Find where the given text appears and provide that cell's center as (x, y) coordinate. 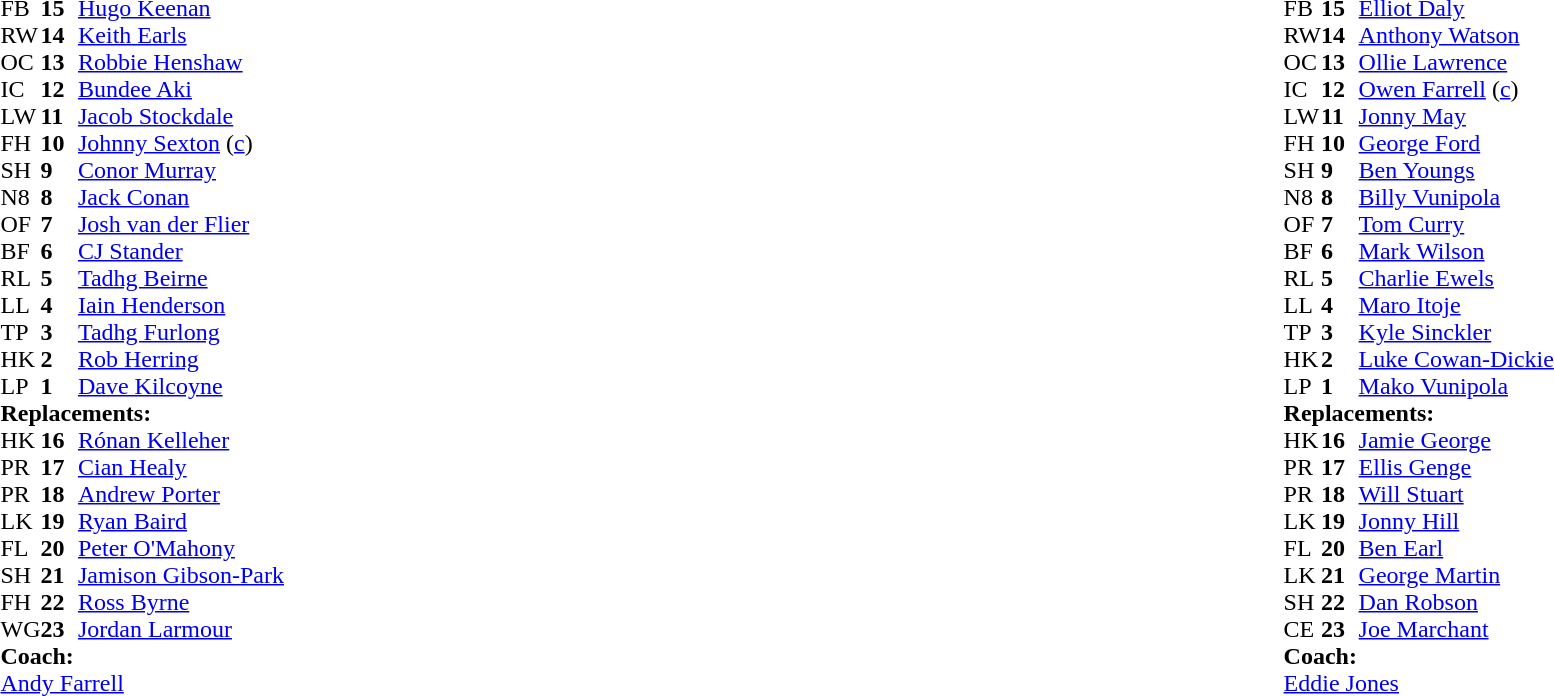
Josh van der Flier (181, 224)
Luke Cowan-Dickie (1456, 360)
Conor Murray (181, 170)
Ben Earl (1456, 548)
Robbie Henshaw (181, 62)
Peter O'Mahony (181, 548)
Jonny May (1456, 116)
Joe Marchant (1456, 630)
Rónan Kelleher (181, 440)
Andrew Porter (181, 494)
Mark Wilson (1456, 252)
George Martin (1456, 576)
Iain Henderson (181, 306)
Ollie Lawrence (1456, 62)
Jonny Hill (1456, 522)
Tadhg Furlong (181, 332)
CJ Stander (181, 252)
Anthony Watson (1456, 36)
Billy Vunipola (1456, 198)
CE (1303, 630)
Charlie Ewels (1456, 278)
Jordan Larmour (181, 630)
Jamison Gibson-Park (181, 576)
Cian Healy (181, 468)
Maro Itoje (1456, 306)
Tom Curry (1456, 224)
Rob Herring (181, 360)
Mako Vunipola (1456, 386)
Johnny Sexton (c) (181, 144)
Ben Youngs (1456, 170)
Ellis Genge (1456, 468)
Jacob Stockdale (181, 116)
WG (20, 630)
Tadhg Beirne (181, 278)
Will Stuart (1456, 494)
Kyle Sinckler (1456, 332)
Ross Byrne (181, 602)
Dave Kilcoyne (181, 386)
Dan Robson (1456, 602)
Ryan Baird (181, 522)
George Ford (1456, 144)
Bundee Aki (181, 90)
Keith Earls (181, 36)
Jack Conan (181, 198)
Jamie George (1456, 440)
Owen Farrell (c) (1456, 90)
